Find where the given text appears and provide that cell's center as [X, Y] coordinate. 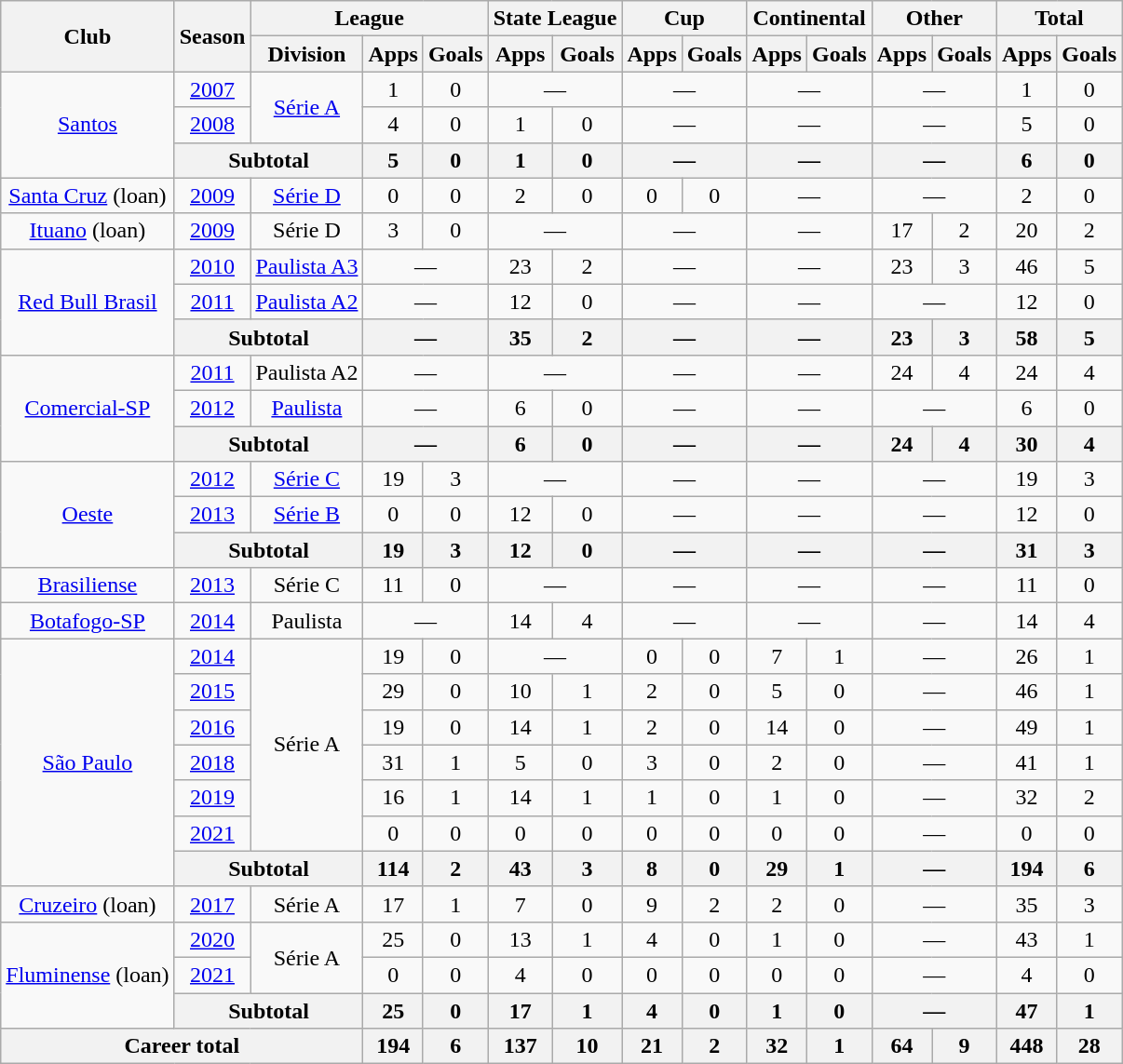
2008 [212, 125]
Cup [684, 19]
21 [652, 1046]
16 [393, 798]
Season [212, 36]
Division [307, 54]
Career total [183, 1046]
2018 [212, 762]
2017 [212, 904]
49 [1026, 727]
State League [555, 19]
2020 [212, 939]
Red Bull Brasil [88, 302]
Total [1059, 19]
Brasiliense [88, 586]
Paulista A3 [307, 266]
Série B [307, 515]
2019 [212, 798]
137 [520, 1046]
Ituano (loan) [88, 231]
28 [1089, 1046]
47 [1026, 1010]
Club [88, 36]
Comercial-SP [88, 408]
2016 [212, 727]
448 [1026, 1046]
41 [1026, 762]
Santos [88, 125]
64 [901, 1046]
2015 [212, 692]
8 [652, 869]
Santa Cruz (loan) [88, 195]
58 [1026, 337]
2007 [212, 89]
Oeste [88, 515]
Botafogo-SP [88, 621]
Other [934, 19]
Cruzeiro (loan) [88, 904]
São Paulo [88, 762]
Fluminense (loan) [88, 975]
13 [520, 939]
Continental [809, 19]
30 [1026, 444]
114 [393, 869]
20 [1026, 231]
26 [1026, 656]
2010 [212, 266]
League [369, 19]
